From the cell containing the given text, extract its center point as [x, y] coordinate. 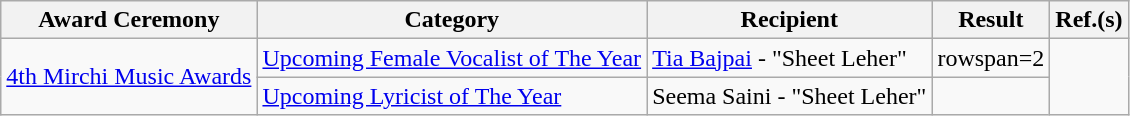
rowspan=2 [991, 58]
Recipient [790, 20]
Award Ceremony [129, 20]
Ref.(s) [1089, 20]
Seema Saini - "Sheet Leher" [790, 96]
4th Mirchi Music Awards [129, 77]
Upcoming Lyricist of The Year [452, 96]
Result [991, 20]
Tia Bajpai - "Sheet Leher" [790, 58]
Upcoming Female Vocalist of The Year [452, 58]
Category [452, 20]
